Extract the (x, y) coordinate from the center of the cell holding the provided text.  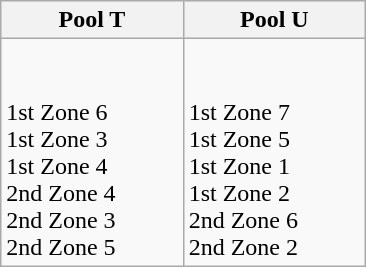
1st Zone 7 1st Zone 5 1st Zone 1 1st Zone 2 2nd Zone 6 2nd Zone 2 (274, 152)
Pool T (92, 20)
1st Zone 6 1st Zone 3 1st Zone 4 2nd Zone 4 2nd Zone 3 2nd Zone 5 (92, 152)
Pool U (274, 20)
